Pinpoint the cell where the given text exists, returning its (x, y) midpoint coordinate. 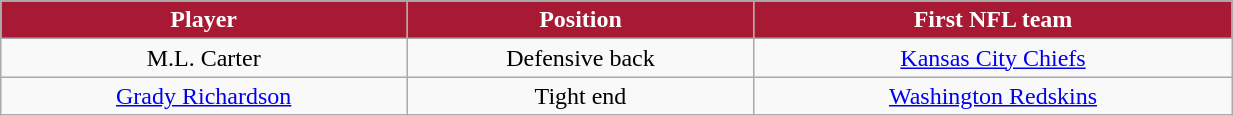
Player (204, 20)
Grady Richardson (204, 96)
First NFL team (992, 20)
Tight end (581, 96)
Defensive back (581, 58)
Kansas City Chiefs (992, 58)
Position (581, 20)
M.L. Carter (204, 58)
Washington Redskins (992, 96)
